Pinpoint the cell where the given text exists, returning its [x, y] midpoint coordinate. 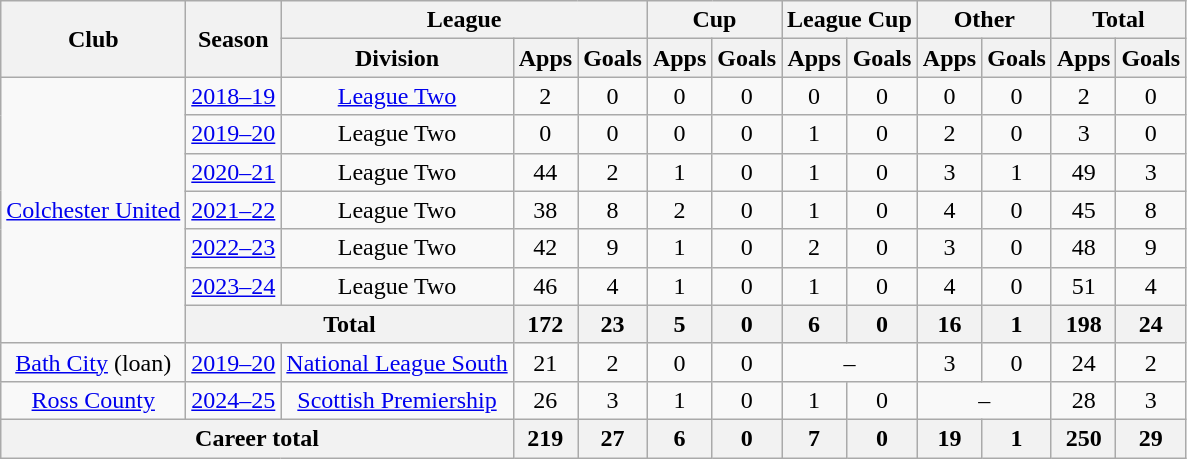
Colchester United [94, 210]
19 [949, 438]
51 [1083, 286]
219 [545, 438]
26 [545, 400]
Cup [714, 20]
172 [545, 324]
49 [1083, 172]
2024–25 [234, 400]
League Cup [850, 20]
Season [234, 39]
2022–23 [234, 248]
2023–24 [234, 286]
42 [545, 248]
2021–22 [234, 210]
2018–19 [234, 96]
Other [984, 20]
2020–21 [234, 172]
23 [613, 324]
45 [1083, 210]
Career total [257, 438]
Bath City (loan) [94, 362]
5 [679, 324]
League [464, 20]
Division [397, 58]
Club [94, 39]
National League South [397, 362]
21 [545, 362]
28 [1083, 400]
29 [1151, 438]
48 [1083, 248]
46 [545, 286]
27 [613, 438]
38 [545, 210]
Scottish Premiership [397, 400]
16 [949, 324]
44 [545, 172]
7 [814, 438]
Ross County [94, 400]
198 [1083, 324]
250 [1083, 438]
